Provide the [x, y] coordinate of the cell's center where the given text is located.  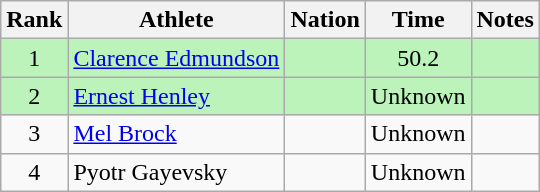
Athlete [176, 20]
Mel Brock [176, 134]
50.2 [418, 58]
Notes [505, 20]
4 [34, 172]
Nation [325, 20]
Pyotr Gayevsky [176, 172]
Time [418, 20]
Clarence Edmundson [176, 58]
3 [34, 134]
1 [34, 58]
Ernest Henley [176, 96]
Rank [34, 20]
2 [34, 96]
